Output the (X, Y) coordinate of the center of the cell containing the given text.  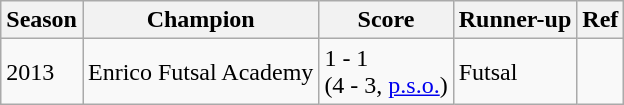
Champion (200, 20)
Enrico Futsal Academy (200, 72)
Season (42, 20)
Score (386, 20)
Ref (600, 20)
Runner-up (515, 20)
Futsal (515, 72)
2013 (42, 72)
1 - 1(4 - 3, p.s.o.) (386, 72)
